Locate the cell with the specified text and output its [X, Y] center coordinate. 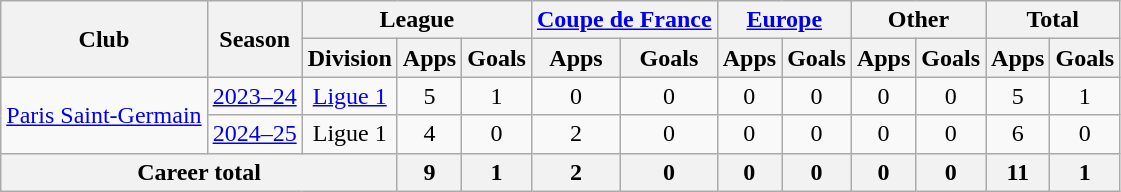
Career total [200, 172]
Coupe de France [624, 20]
Europe [784, 20]
2024–25 [254, 134]
6 [1018, 134]
4 [429, 134]
Total [1053, 20]
Division [350, 58]
League [416, 20]
9 [429, 172]
Paris Saint-Germain [104, 115]
Other [918, 20]
11 [1018, 172]
Club [104, 39]
2023–24 [254, 96]
Season [254, 39]
